Pinpoint the cell where the given text exists, returning its [x, y] midpoint coordinate. 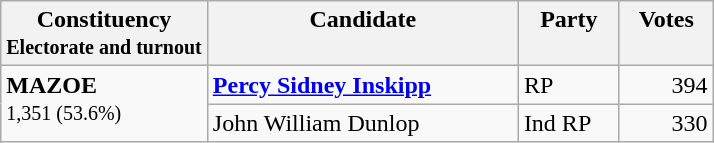
John William Dunlop [362, 123]
Percy Sidney Inskipp [362, 85]
394 [666, 85]
MAZOE1,351 (53.6%) [104, 104]
Party [568, 34]
RP [568, 85]
Votes [666, 34]
Candidate [362, 34]
ConstituencyElectorate and turnout [104, 34]
330 [666, 123]
Ind RP [568, 123]
